Scan for the cell matching the given text and deliver its (x, y) coordinate at center. 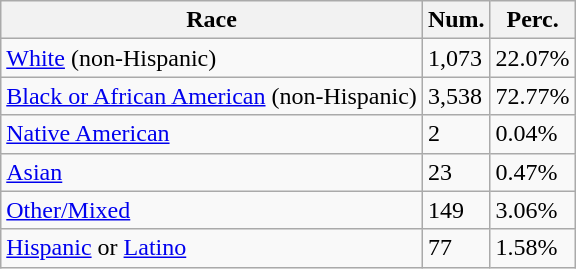
White (non-Hispanic) (212, 58)
1.58% (532, 248)
149 (456, 210)
Race (212, 20)
3.06% (532, 210)
Perc. (532, 20)
Other/Mixed (212, 210)
Native American (212, 134)
0.47% (532, 172)
0.04% (532, 134)
Hispanic or Latino (212, 248)
Asian (212, 172)
2 (456, 134)
Black or African American (non-Hispanic) (212, 96)
77 (456, 248)
1,073 (456, 58)
72.77% (532, 96)
23 (456, 172)
22.07% (532, 58)
Num. (456, 20)
3,538 (456, 96)
